Output the [x, y] coordinate of the center of the cell containing the given text.  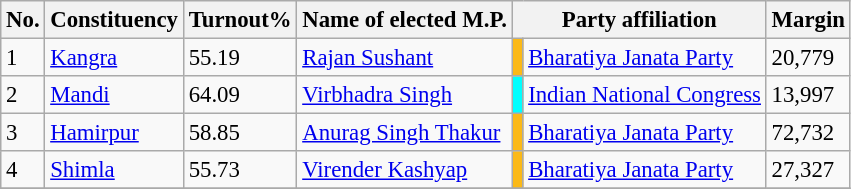
72,732 [808, 133]
1 [23, 58]
Constituency [114, 20]
No. [23, 20]
Kangra [114, 58]
Virbhadra Singh [404, 95]
55.19 [240, 58]
Indian National Congress [644, 95]
55.73 [240, 170]
Margin [808, 20]
Hamirpur [114, 133]
Shimla [114, 170]
Party affiliation [639, 20]
3 [23, 133]
58.85 [240, 133]
Name of elected M.P. [404, 20]
Rajan Sushant [404, 58]
4 [23, 170]
27,327 [808, 170]
Virender Kashyap [404, 170]
Turnout% [240, 20]
64.09 [240, 95]
13,997 [808, 95]
20,779 [808, 58]
Anurag Singh Thakur [404, 133]
Mandi [114, 95]
2 [23, 95]
